For the text-containing cell, return its midpoint in [X, Y] coordinate format. 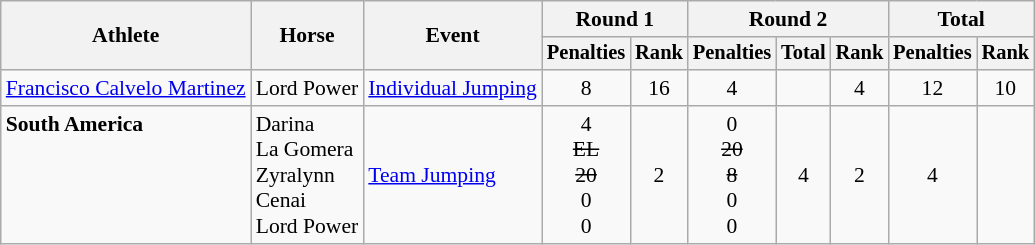
Individual Jumping [452, 88]
South America [126, 175]
12 [932, 88]
Lord Power [308, 88]
8 [586, 88]
Athlete [126, 36]
Event [452, 36]
Round 1 [615, 19]
Team Jumping [452, 175]
DarinaLa GomeraZyralynnCenaiLord Power [308, 175]
Round 2 [788, 19]
Francisco Calvelo Martinez [126, 88]
020800 [732, 175]
4EL2000 [586, 175]
16 [659, 88]
Horse [308, 36]
10 [1006, 88]
